Detect which cell encompasses the target text, then output its [X, Y] center coordinate. 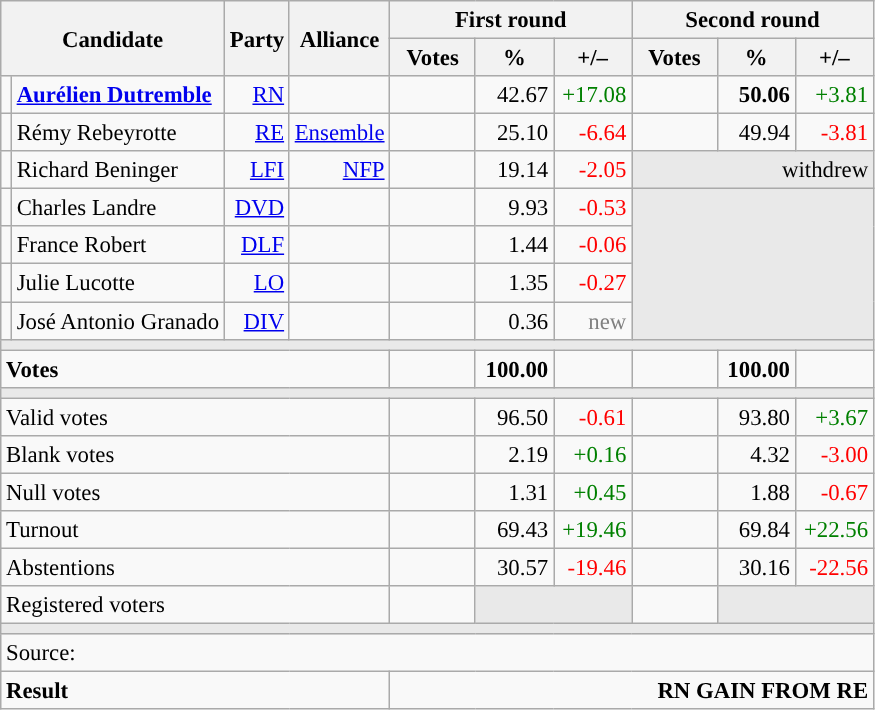
+0.16 [593, 455]
49.94 [756, 133]
-0.06 [593, 245]
Second round [753, 20]
1.88 [756, 492]
Turnout [196, 530]
1.31 [514, 492]
-6.64 [593, 133]
-0.61 [593, 417]
-3.00 [834, 455]
Charles Landre [118, 208]
69.43 [514, 530]
DVD [256, 208]
Registered voters [196, 605]
+3.81 [834, 95]
50.06 [756, 95]
1.35 [514, 283]
Julie Lucotte [118, 283]
1.44 [514, 245]
Candidate [113, 38]
Source: [438, 653]
+19.46 [593, 530]
42.67 [514, 95]
Alliance [339, 38]
Null votes [196, 492]
LO [256, 283]
96.50 [514, 417]
+22.56 [834, 530]
-22.56 [834, 567]
25.10 [514, 133]
DLF [256, 245]
withdrew [753, 170]
DIV [256, 321]
-0.27 [593, 283]
4.32 [756, 455]
NFP [339, 170]
Rémy Rebeyrotte [118, 133]
RN [256, 95]
new [593, 321]
RN GAIN FROM RE [632, 691]
30.57 [514, 567]
First round [511, 20]
France Robert [118, 245]
Valid votes [196, 417]
+3.67 [834, 417]
Blank votes [196, 455]
-2.05 [593, 170]
+17.08 [593, 95]
19.14 [514, 170]
2.19 [514, 455]
69.84 [756, 530]
RE [256, 133]
-0.67 [834, 492]
93.80 [756, 417]
Abstentions [196, 567]
LFI [256, 170]
9.93 [514, 208]
-0.53 [593, 208]
Aurélien Dutremble [118, 95]
Party [256, 38]
-19.46 [593, 567]
+0.45 [593, 492]
José Antonio Granado [118, 321]
Result [196, 691]
30.16 [756, 567]
0.36 [514, 321]
Richard Beninger [118, 170]
-3.81 [834, 133]
Ensemble [339, 133]
